Search for the cell housing the specified text and yield its [x, y] center coordinate. 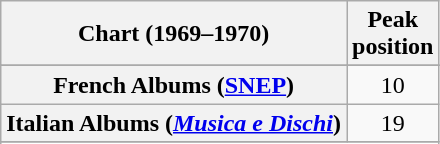
French Albums (SNEP) [174, 85]
Italian Albums (Musica e Dischi) [174, 123]
10 [393, 85]
19 [393, 123]
Peak position [393, 34]
Chart (1969–1970) [174, 34]
